Detect which cell encompasses the target text, then output its (x, y) center coordinate. 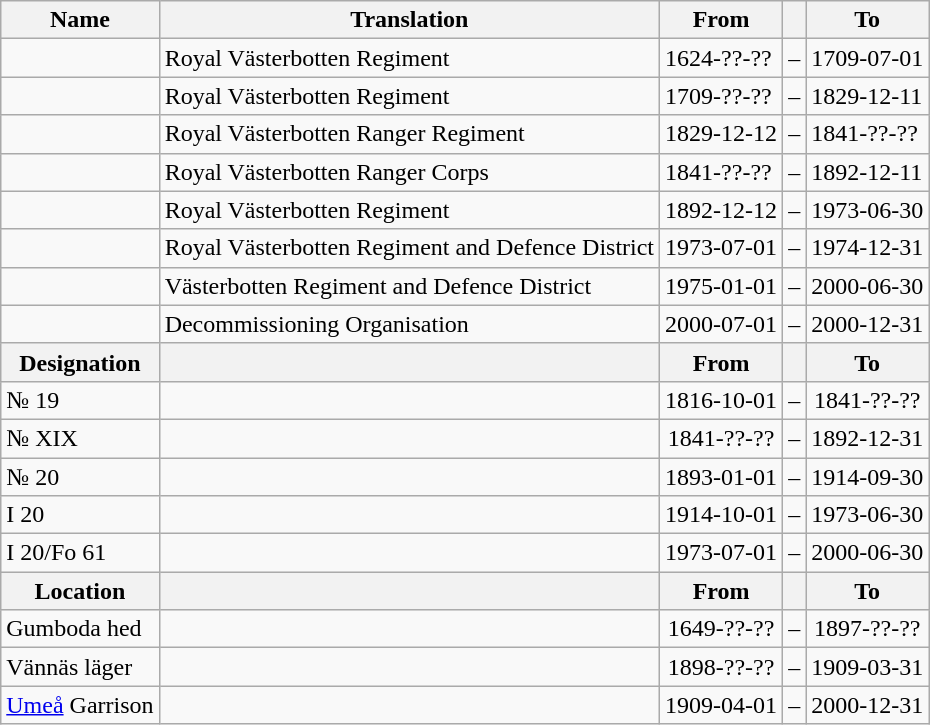
1649-??-?? (722, 629)
Umeå Garrison (80, 705)
Vännäs läger (80, 667)
1897-??-?? (868, 629)
Name (80, 20)
I 20/Fo 61 (80, 553)
1829-12-12 (722, 134)
Royal Västerbotten Ranger Regiment (409, 134)
№ 20 (80, 477)
Decommissioning Organisation (409, 324)
Royal Västerbotten Ranger Corps (409, 172)
Translation (409, 20)
2000-07-01 (722, 324)
1898-??-?? (722, 667)
Västerbotten Regiment and Defence District (409, 286)
Location (80, 591)
1892-12-12 (722, 210)
№ 19 (80, 400)
Designation (80, 362)
1892-12-11 (868, 172)
I 20 (80, 515)
1914-09-30 (868, 477)
Gumboda hed (80, 629)
1893-01-01 (722, 477)
1829-12-11 (868, 96)
1892-12-31 (868, 438)
Royal Västerbotten Regiment and Defence District (409, 248)
1909-04-01 (722, 705)
1816-10-01 (722, 400)
1709-07-01 (868, 58)
1974-12-31 (868, 248)
1624-??-?? (722, 58)
1909-03-31 (868, 667)
1975-01-01 (722, 286)
1914-10-01 (722, 515)
№ XIX (80, 438)
1709-??-?? (722, 96)
